Identify which cell holds the provided text, then report its (X, Y) central coordinate. 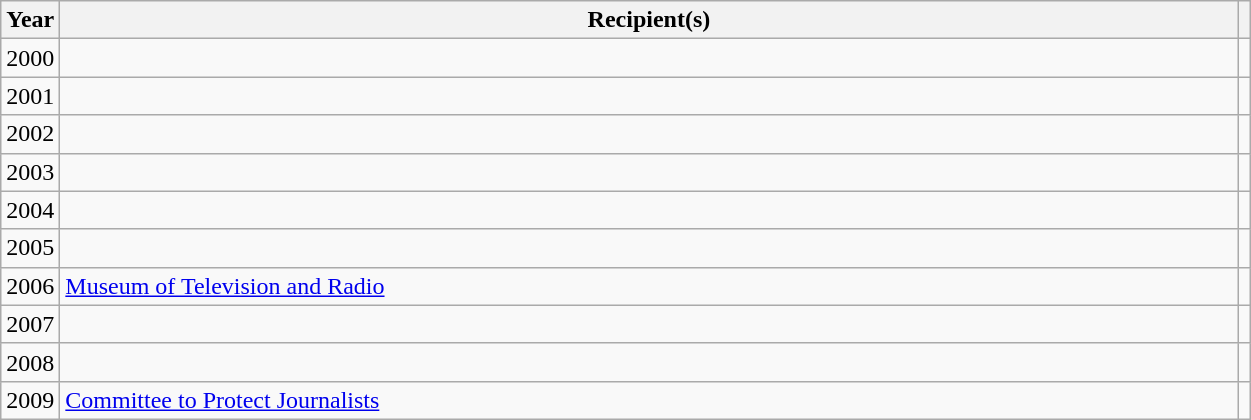
2005 (30, 248)
2006 (30, 286)
2004 (30, 210)
Recipient(s) (649, 20)
Committee to Protect Journalists (649, 400)
2003 (30, 172)
2007 (30, 324)
2002 (30, 134)
Year (30, 20)
2009 (30, 400)
2001 (30, 96)
2000 (30, 58)
Museum of Television and Radio (649, 286)
2008 (30, 362)
